Search for the cell housing the specified text and yield its (x, y) center coordinate. 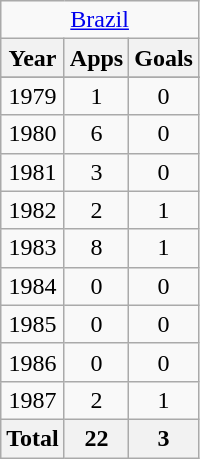
Year (33, 58)
6 (96, 134)
1984 (33, 286)
1986 (33, 362)
Goals (164, 58)
1983 (33, 248)
Total (33, 438)
Brazil (100, 20)
8 (96, 248)
Apps (96, 58)
1979 (33, 96)
1987 (33, 400)
1982 (33, 210)
1981 (33, 172)
1985 (33, 324)
1980 (33, 134)
22 (96, 438)
